Return the [X, Y] coordinate for the center point of the cell that contains the specified text.  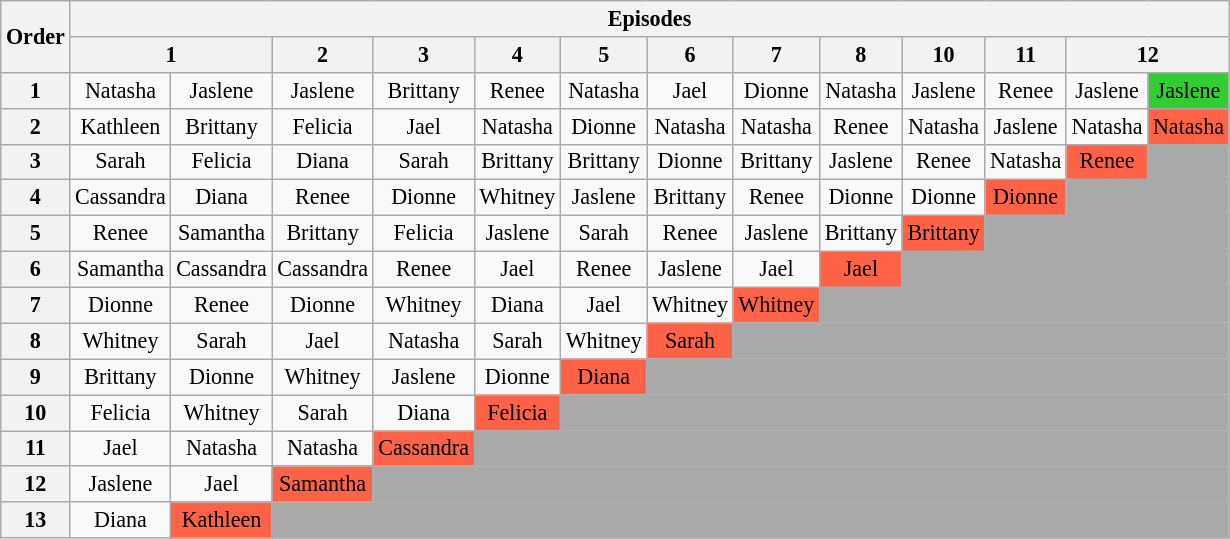
Episodes [650, 18]
9 [36, 377]
13 [36, 520]
Order [36, 36]
